Locate the cell with the specified text and output its (x, y) center coordinate. 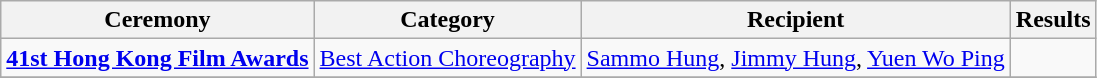
Category (448, 20)
Best Action Choreography (448, 58)
Results (1053, 20)
Recipient (796, 20)
Ceremony (158, 20)
Sammo Hung, Jimmy Hung, Yuen Wo Ping (796, 58)
41st Hong Kong Film Awards (158, 58)
